Return (X, Y) of the center of cell containing provided text 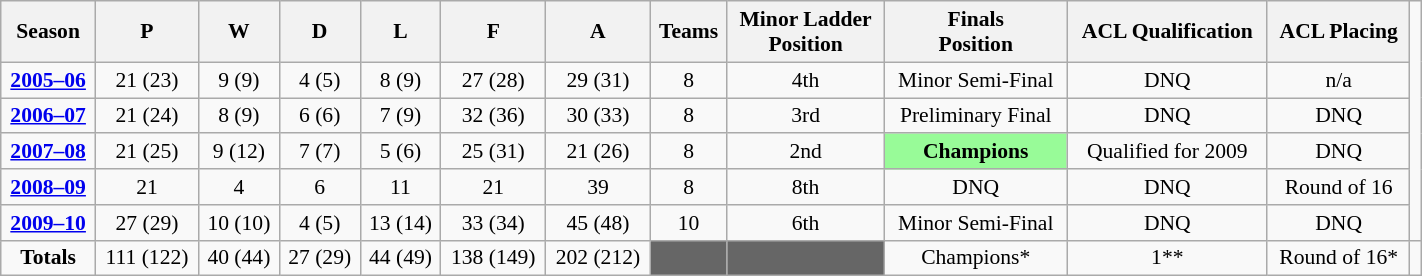
Minor LadderPosition (806, 32)
44 (49) (400, 258)
8th (806, 187)
30 (33) (598, 116)
39 (598, 187)
4 (238, 187)
Qualified for 2009 (1167, 152)
6 (6) (320, 116)
9 (9) (238, 80)
21 (23) (148, 80)
32 (36) (494, 116)
11 (400, 187)
2009–10 (48, 223)
Totals (48, 258)
40 (44) (238, 258)
2007–08 (48, 152)
33 (34) (494, 223)
21 (25) (148, 152)
D (320, 32)
6th (806, 223)
1** (1167, 258)
29 (31) (598, 80)
Champions (976, 152)
5 (6) (400, 152)
2nd (806, 152)
P (148, 32)
Season (48, 32)
138 (149) (494, 258)
111 (122) (148, 258)
21 (26) (598, 152)
A (598, 32)
7 (7) (320, 152)
2005–06 (48, 80)
W (238, 32)
F (494, 32)
10 (688, 223)
6 (320, 187)
Round of 16* (1338, 258)
13 (14) (400, 223)
2008–09 (48, 187)
25 (31) (494, 152)
10 (10) (238, 223)
7 (9) (400, 116)
3rd (806, 116)
ACL Placing (1338, 32)
Teams (688, 32)
n/a (1338, 80)
9 (12) (238, 152)
202 (212) (598, 258)
27 (28) (494, 80)
Round of 16 (1338, 187)
ACL Qualification (1167, 32)
21 (24) (148, 116)
4th (806, 80)
FinalsPosition (976, 32)
2006–07 (48, 116)
Champions* (976, 258)
L (400, 32)
45 (48) (598, 223)
Preliminary Final (976, 116)
